Find where the given text appears and provide that cell's center as (X, Y) coordinate. 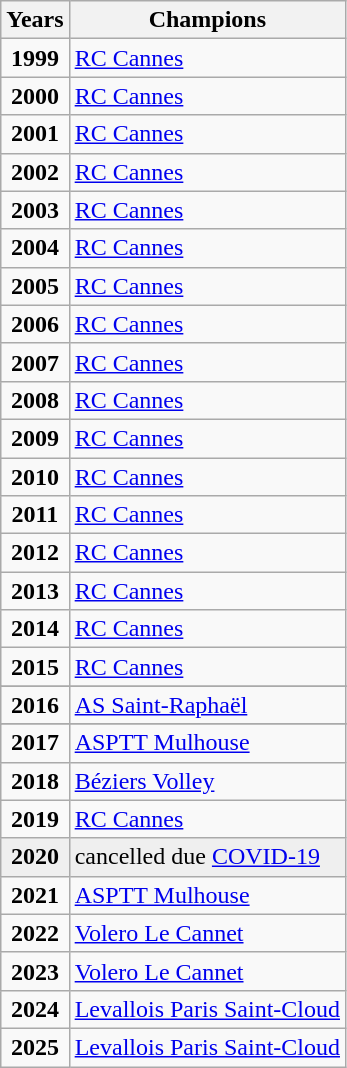
2004 (35, 248)
2015 (35, 667)
2008 (35, 400)
2007 (35, 362)
2003 (35, 210)
Years (35, 20)
2020 (35, 857)
2019 (35, 819)
2017 (35, 743)
2014 (35, 629)
2021 (35, 895)
2001 (35, 134)
2013 (35, 591)
2023 (35, 971)
2009 (35, 438)
2025 (35, 1047)
1999 (35, 58)
2010 (35, 477)
2016 (35, 705)
cancelled due COVID-19 (207, 857)
2018 (35, 781)
Champions (207, 20)
2005 (35, 286)
Béziers Volley (207, 781)
AS Saint-Raphaël (207, 705)
2000 (35, 96)
2011 (35, 515)
2022 (35, 933)
2012 (35, 553)
2006 (35, 324)
2002 (35, 172)
2024 (35, 1009)
